Output the [x, y] coordinate of the center of the cell containing the given text.  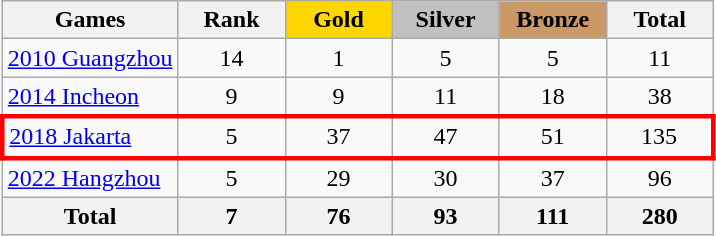
Rank [232, 20]
1 [338, 58]
18 [552, 97]
2022 Hangzhou [90, 178]
14 [232, 58]
Games [90, 20]
Silver [446, 20]
Gold [338, 20]
135 [660, 136]
47 [446, 136]
Bronze [552, 20]
96 [660, 178]
93 [446, 216]
29 [338, 178]
76 [338, 216]
2014 Incheon [90, 97]
111 [552, 216]
2010 Guangzhou [90, 58]
280 [660, 216]
2018 Jakarta [90, 136]
38 [660, 97]
7 [232, 216]
30 [446, 178]
51 [552, 136]
